From the cell containing the given text, extract its center point as (x, y) coordinate. 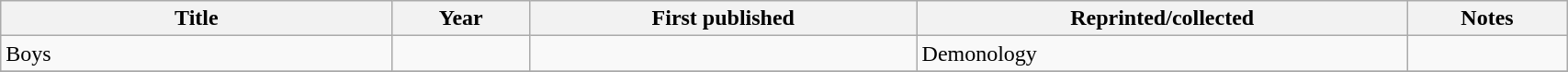
Year (461, 18)
Notes (1486, 18)
Demonology (1162, 54)
Title (197, 18)
Boys (197, 54)
First published (723, 18)
Reprinted/collected (1162, 18)
